Locate the cell with the specified text and output its [X, Y] center coordinate. 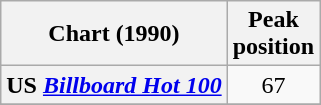
67 [273, 85]
Peakposition [273, 34]
US Billboard Hot 100 [114, 85]
Chart (1990) [114, 34]
